For the text-containing cell, return its midpoint in (X, Y) coordinate format. 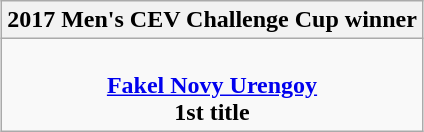
2017 Men's CEV Challenge Cup winner (212, 20)
Fakel Novy Urengoy 1st title (212, 85)
